Capture the cell that displays the provided text and extract its (x, y) central coordinate. 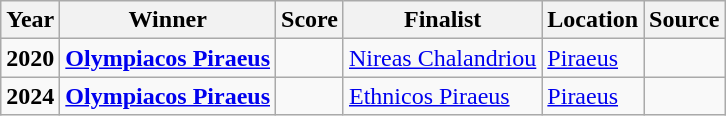
Nireas Chalandriou (442, 58)
Winner (168, 20)
Ethnicos Piraeus (442, 96)
Location (593, 20)
Finalist (442, 20)
Score (310, 20)
Year (30, 20)
Source (684, 20)
2020 (30, 58)
2024 (30, 96)
